Provide the (x, y) coordinate of the cell's center where the given text is located.  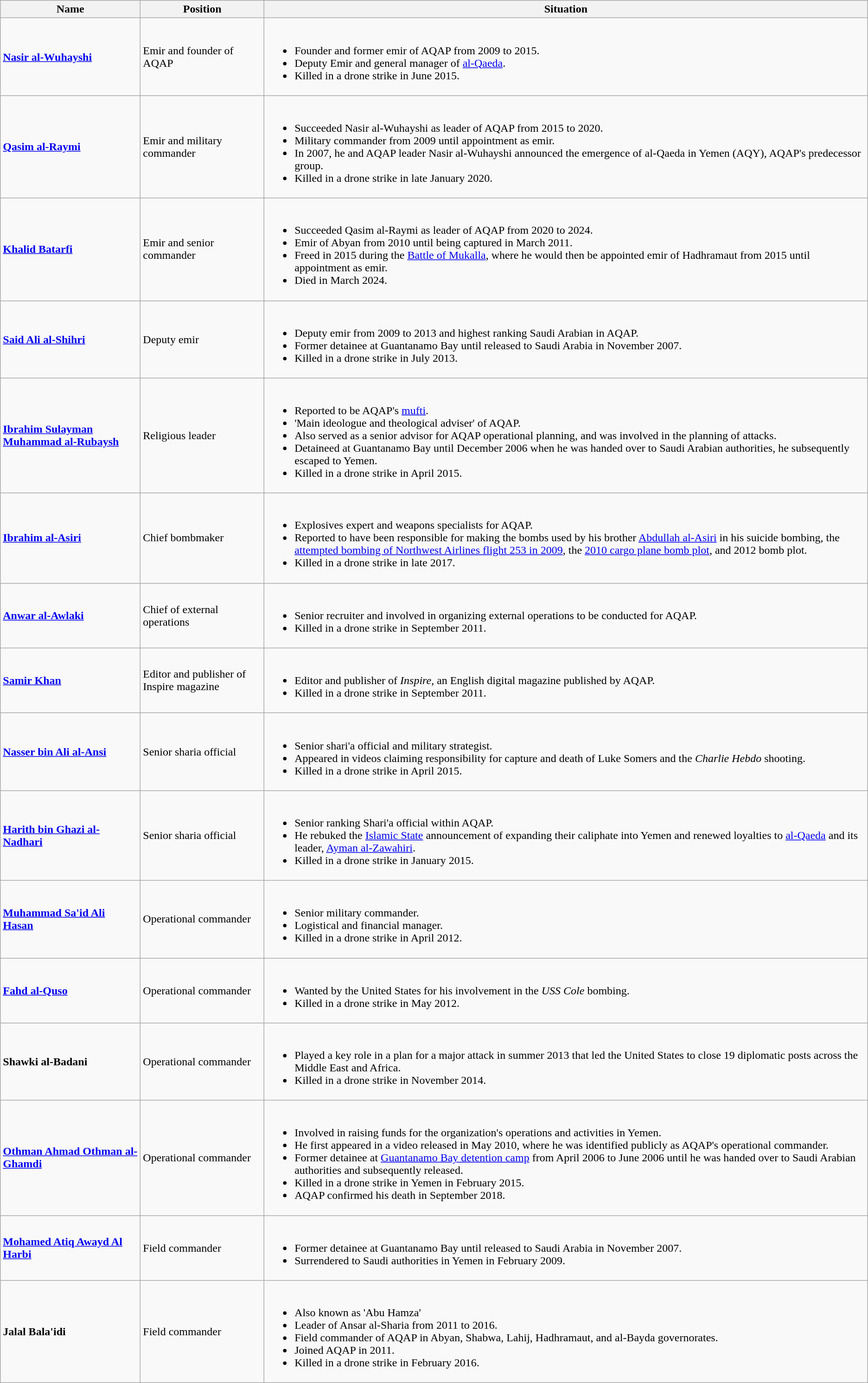
Name (70, 9)
Chief bombmaker (202, 538)
Editor and publisher of Inspire, an English digital magazine published by AQAP.Killed in a drone strike in September 2011. (566, 680)
Fahd al-Quso (70, 991)
Situation (566, 9)
Senior recruiter and involved in organizing external operations to be conducted for AQAP.Killed in a drone strike in September 2011. (566, 615)
Ibrahim al-Asiri (70, 538)
Religious leader (202, 435)
Muhammad Sa'id Ali Hasan (70, 919)
Deputy emir (202, 339)
Nasir al-Wuhayshi (70, 57)
Anwar al-Awlaki (70, 615)
Emir and senior commander (202, 250)
Said Ali al-Shihri (70, 339)
Shawki al-Badani (70, 1062)
Emir and founder of AQAP (202, 57)
Editor and publisher of Inspire magazine (202, 680)
Senior military commander.Logistical and financial manager.Killed in a drone strike in April 2012. (566, 919)
Harith bin Ghazi al-Nadhari (70, 835)
Khalid Batarfi (70, 250)
Jalal Bala'idi (70, 1332)
Former detainee at Guantanamo Bay until released to Saudi Arabia in November 2007.Surrendered to Saudi authorities in Yemen in February 2009. (566, 1248)
Chief of external operations (202, 615)
Samir Khan (70, 680)
Position (202, 9)
Ibrahim Sulayman Muhammad al-Rubaysh (70, 435)
Founder and former emir of AQAP from 2009 to 2015.Deputy Emir and general manager of al-Qaeda.Killed in a drone strike in June 2015. (566, 57)
Qasim al-Raymi (70, 147)
Wanted by the United States for his involvement in the USS Cole bombing.Killed in a drone strike in May 2012. (566, 991)
Mohamed Atiq Awayd Al Harbi (70, 1248)
Nasser bin Ali al-Ansi (70, 751)
Othman Ahmad Othman al-Ghamdi (70, 1158)
Emir and military commander (202, 147)
